Scan for the cell matching the given text and deliver its [X, Y] coordinate at center. 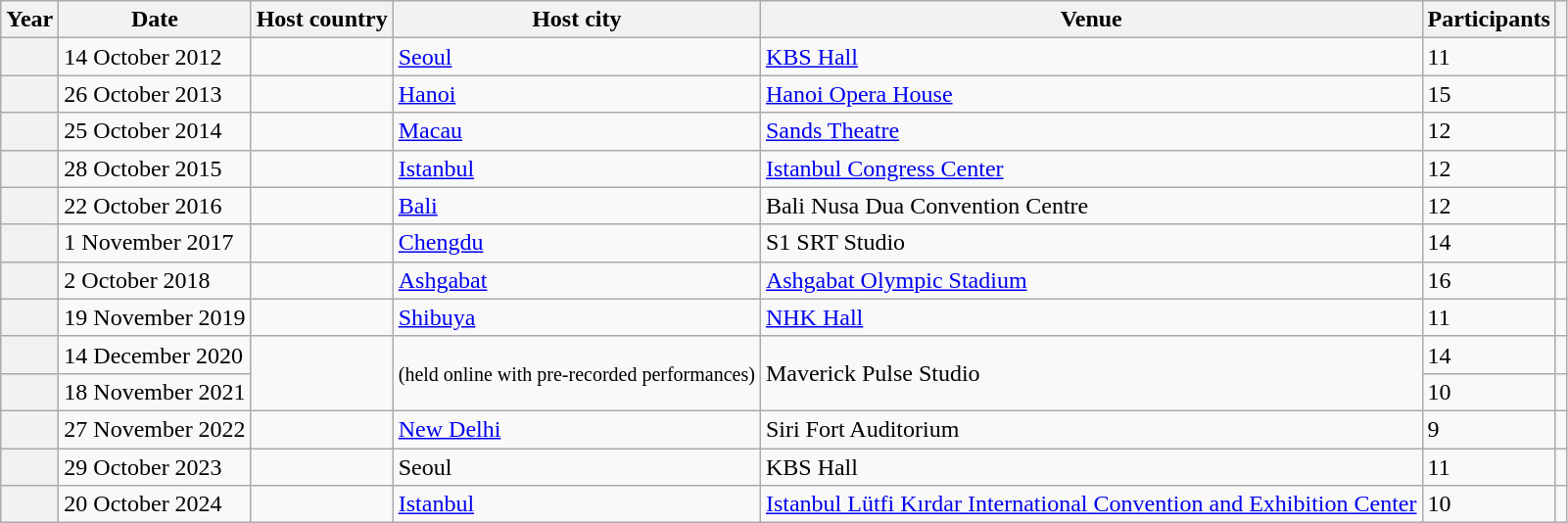
25 October 2014 [155, 131]
Istanbul Congress Center [1091, 168]
28 October 2015 [155, 168]
Macau [576, 131]
26 October 2013 [155, 94]
Venue [1091, 20]
Year [29, 20]
Hanoi [576, 94]
14 December 2020 [155, 355]
Date [155, 20]
Siri Fort Auditorium [1091, 429]
Ashgabat [576, 280]
Ashgabat Olympic Stadium [1091, 280]
Bali [576, 206]
Hanoi Opera House [1091, 94]
NHK Hall [1091, 317]
Bali Nusa Dua Convention Centre [1091, 206]
(held online with pre-recorded performances) [576, 373]
22 October 2016 [155, 206]
S1 SRT Studio [1091, 243]
1 November 2017 [155, 243]
Shibuya [576, 317]
New Delhi [576, 429]
Istanbul Lütfi Kırdar International Convention and Exhibition Center [1091, 504]
Maverick Pulse Studio [1091, 373]
20 October 2024 [155, 504]
Host city [576, 20]
9 [1489, 429]
Host country [321, 20]
19 November 2019 [155, 317]
16 [1489, 280]
29 October 2023 [155, 467]
18 November 2021 [155, 392]
Chengdu [576, 243]
Sands Theatre [1091, 131]
27 November 2022 [155, 429]
Participants [1489, 20]
2 October 2018 [155, 280]
14 October 2012 [155, 57]
15 [1489, 94]
